Return (x, y) of the center of cell containing provided text 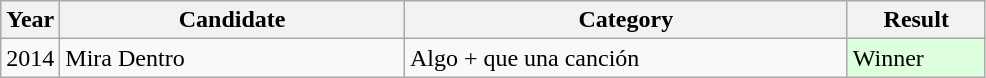
Category (626, 20)
Candidate (232, 20)
Mira Dentro (232, 58)
Winner (916, 58)
Result (916, 20)
Algo + que una canción (626, 58)
2014 (30, 58)
Year (30, 20)
